Find where the given text appears and provide that cell's center as [X, Y] coordinate. 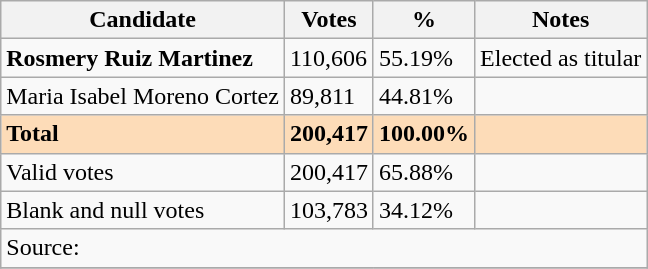
Rosmery Ruiz Martinez [143, 58]
34.12% [424, 210]
103,783 [328, 210]
110,606 [328, 58]
55.19% [424, 58]
44.81% [424, 96]
Candidate [143, 20]
Maria Isabel Moreno Cortez [143, 96]
100.00% [424, 134]
Elected as titular [561, 58]
% [424, 20]
Source: [324, 248]
89,811 [328, 96]
65.88% [424, 172]
Total [143, 134]
Votes [328, 20]
Blank and null votes [143, 210]
Valid votes [143, 172]
Notes [561, 20]
